Return the [X, Y] coordinate for the center point of the cell that contains the specified text.  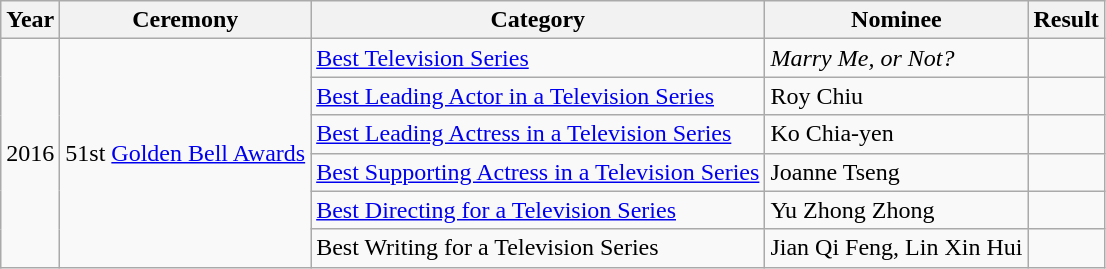
2016 [30, 153]
Yu Zhong Zhong [896, 210]
51st Golden Bell Awards [186, 153]
Best Leading Actor in a Television Series [538, 96]
Ko Chia-yen [896, 134]
Jian Qi Feng, Lin Xin Hui [896, 248]
Ceremony [186, 20]
Best Television Series [538, 58]
Marry Me, or Not? [896, 58]
Roy Chiu [896, 96]
Best Leading Actress in a Television Series [538, 134]
Best Writing for a Television Series [538, 248]
Best Supporting Actress in a Television Series [538, 172]
Nominee [896, 20]
Best Directing for a Television Series [538, 210]
Year [30, 20]
Category [538, 20]
Result [1066, 20]
Joanne Tseng [896, 172]
